Capture the cell that displays the provided text and extract its (x, y) central coordinate. 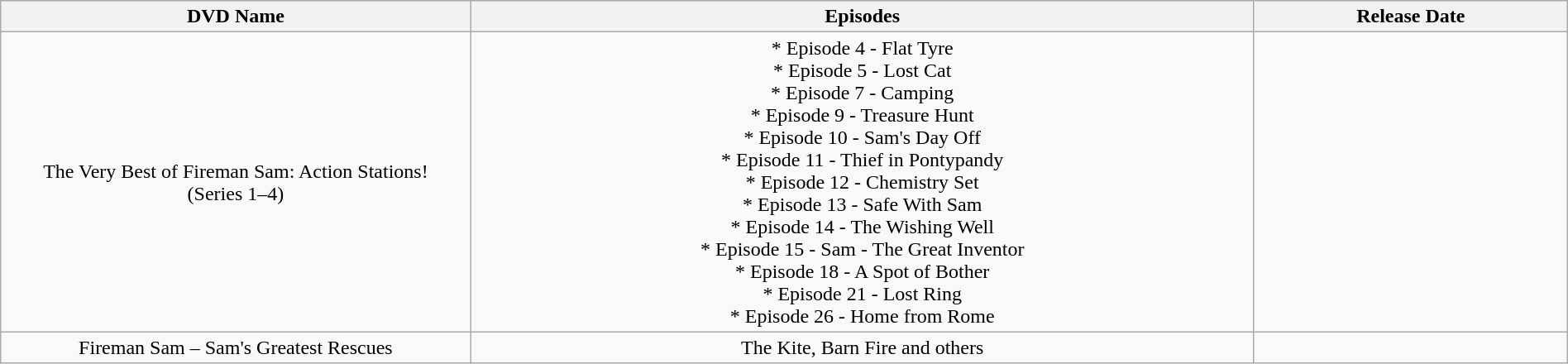
DVD Name (236, 17)
The Kite, Barn Fire and others (862, 347)
Fireman Sam – Sam's Greatest Rescues (236, 347)
Release Date (1411, 17)
Episodes (862, 17)
The Very Best of Fireman Sam: Action Stations! (Series 1–4) (236, 182)
